Return (X, Y) of the center of cell containing provided text 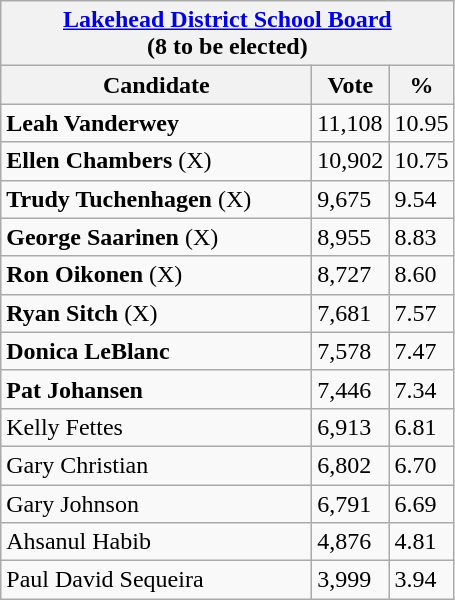
6,802 (350, 465)
6.69 (422, 503)
4.81 (422, 542)
% (422, 85)
7,578 (350, 351)
Lakehead District School Board(8 to be elected) (228, 34)
Candidate (156, 85)
8,955 (350, 237)
Donica LeBlanc (156, 351)
8.83 (422, 237)
7.57 (422, 313)
Kelly Fettes (156, 427)
3.94 (422, 580)
10.75 (422, 161)
7,446 (350, 389)
9.54 (422, 199)
4,876 (350, 542)
Ryan Sitch (X) (156, 313)
6,791 (350, 503)
6,913 (350, 427)
Trudy Tuchenhagen (X) (156, 199)
8,727 (350, 275)
7,681 (350, 313)
Ahsanul Habib (156, 542)
Pat Johansen (156, 389)
10,902 (350, 161)
Gary Johnson (156, 503)
Vote (350, 85)
6.81 (422, 427)
6.70 (422, 465)
7.47 (422, 351)
8.60 (422, 275)
9,675 (350, 199)
11,108 (350, 123)
Ellen Chambers (X) (156, 161)
Ron Oikonen (X) (156, 275)
Gary Christian (156, 465)
George Saarinen (X) (156, 237)
3,999 (350, 580)
Paul David Sequeira (156, 580)
7.34 (422, 389)
Leah Vanderwey (156, 123)
10.95 (422, 123)
